Extract the (X, Y) coordinate from the center of the cell holding the provided text.  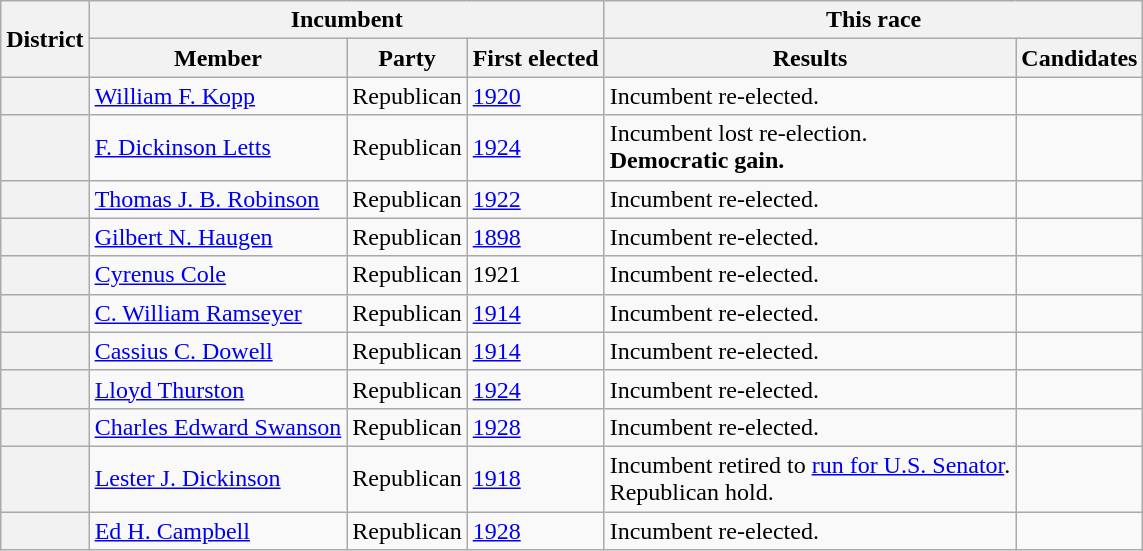
C. William Ramseyer (218, 313)
1898 (536, 237)
1921 (536, 275)
Incumbent retired to run for U.S. Senator.Republican hold. (810, 478)
Results (810, 58)
Ed H. Campbell (218, 531)
Candidates (1080, 58)
Charles Edward Swanson (218, 427)
1918 (536, 478)
Incumbent lost re-election.Democratic gain. (810, 148)
Incumbent (346, 20)
Party (407, 58)
Thomas J. B. Robinson (218, 199)
Member (218, 58)
Cyrenus Cole (218, 275)
Lloyd Thurston (218, 389)
William F. Kopp (218, 96)
First elected (536, 58)
Cassius C. Dowell (218, 351)
This race (874, 20)
1920 (536, 96)
Gilbert N. Haugen (218, 237)
1922 (536, 199)
Lester J. Dickinson (218, 478)
F. Dickinson Letts (218, 148)
District (45, 39)
